Provide the [x, y] coordinate of the cell's center where the given text is located.  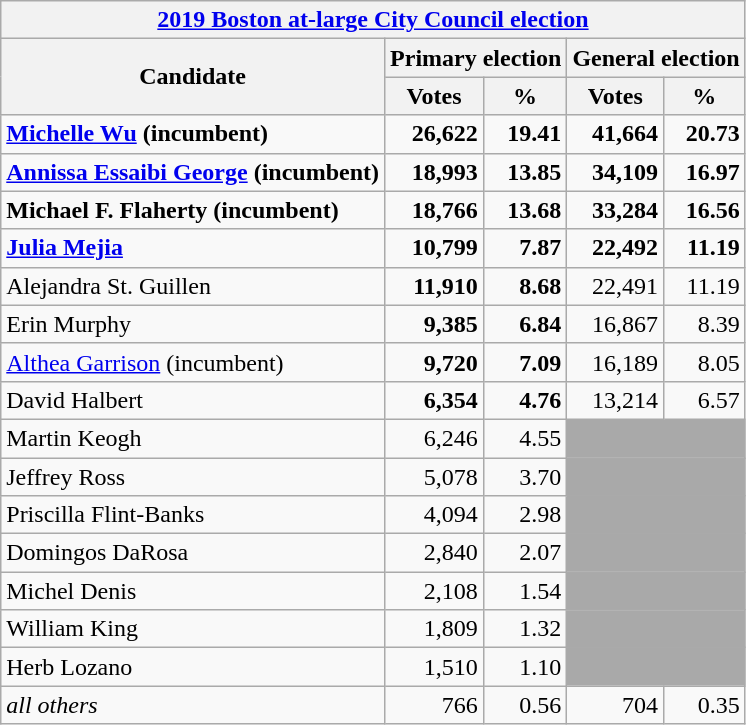
6,246 [434, 438]
16.97 [705, 172]
22,492 [616, 248]
766 [434, 705]
Michel Denis [193, 591]
13,214 [616, 400]
20.73 [705, 134]
4.76 [524, 400]
16,867 [616, 324]
18,766 [434, 210]
William King [193, 629]
11,910 [434, 286]
4,094 [434, 515]
Candidate [193, 77]
Annissa Essaibi George (incumbent) [193, 172]
1.10 [524, 667]
33,284 [616, 210]
16.56 [705, 210]
16,189 [616, 362]
David Halbert [193, 400]
2.98 [524, 515]
all others [193, 705]
1.54 [524, 591]
8.05 [705, 362]
34,109 [616, 172]
General election [656, 58]
13.68 [524, 210]
41,664 [616, 134]
0.35 [705, 705]
1,510 [434, 667]
Martin Keogh [193, 438]
Althea Garrison (incumbent) [193, 362]
Michelle Wu (incumbent) [193, 134]
8.68 [524, 286]
704 [616, 705]
5,078 [434, 477]
2,840 [434, 553]
2,108 [434, 591]
3.70 [524, 477]
4.55 [524, 438]
6.84 [524, 324]
2.07 [524, 553]
1.32 [524, 629]
2019 Boston at-large City Council election [373, 20]
Alejandra St. Guillen [193, 286]
Jeffrey Ross [193, 477]
Primary election [476, 58]
Erin Murphy [193, 324]
Priscilla Flint-Banks [193, 515]
26,622 [434, 134]
0.56 [524, 705]
8.39 [705, 324]
19.41 [524, 134]
6,354 [434, 400]
7.87 [524, 248]
6.57 [705, 400]
18,993 [434, 172]
13.85 [524, 172]
Domingos DaRosa [193, 553]
9,385 [434, 324]
10,799 [434, 248]
7.09 [524, 362]
9,720 [434, 362]
Michael F. Flaherty (incumbent) [193, 210]
1,809 [434, 629]
Herb Lozano [193, 667]
Julia Mejia [193, 248]
22,491 [616, 286]
